Provide the [X, Y] coordinate of the cell's center where the given text is located.  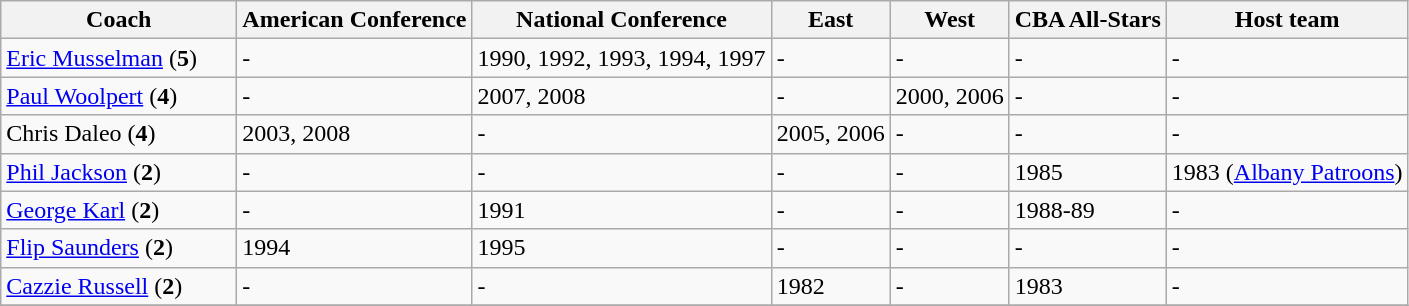
2000, 2006 [950, 96]
1985 [1088, 172]
George Karl (2) [119, 210]
Eric Musselman (5) [119, 58]
CBA All-Stars [1088, 20]
2007, 2008 [622, 96]
1995 [622, 248]
1988-89 [1088, 210]
1994 [354, 248]
Chris Daleo (4) [119, 134]
Host team [1287, 20]
1983 [1088, 286]
1983 (Albany Patroons) [1287, 172]
Paul Woolpert (4) [119, 96]
1990, 1992, 1993, 1994, 1997 [622, 58]
Cazzie Russell (2) [119, 286]
1982 [830, 286]
2005, 2006 [830, 134]
2003, 2008 [354, 134]
Flip Saunders (2) [119, 248]
1991 [622, 210]
American Conference [354, 20]
National Conference [622, 20]
West [950, 20]
Coach [119, 20]
Phil Jackson (2) [119, 172]
East [830, 20]
